Provide the (X, Y) coordinate of the cell's center where the given text is located.  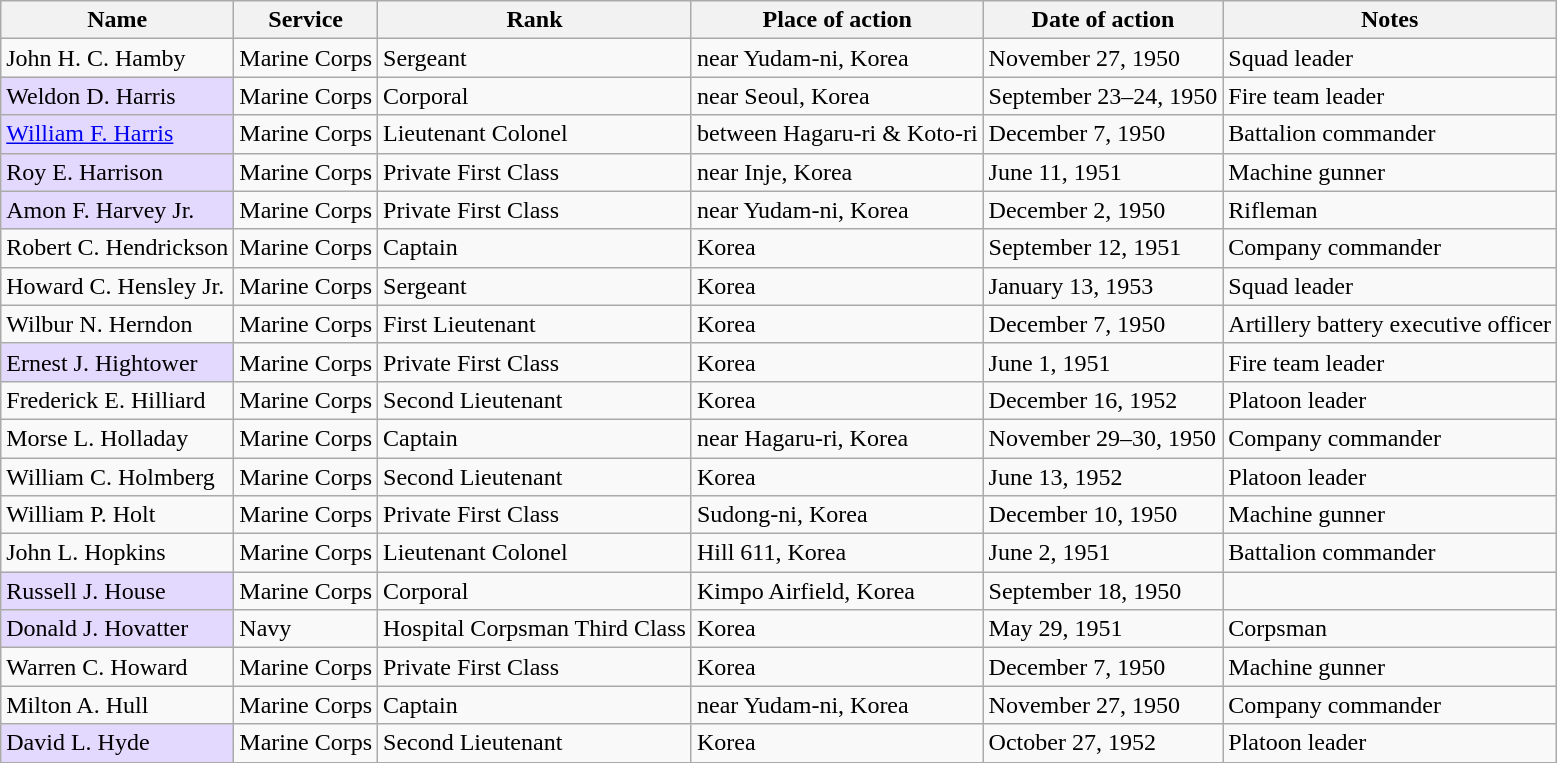
John L. Hopkins (118, 553)
Howard C. Hensley Jr. (118, 286)
November 29–30, 1950 (1103, 438)
Navy (306, 629)
Wilbur N. Herndon (118, 324)
Hill 611, Korea (837, 553)
Ernest J. Hightower (118, 362)
Warren C. Howard (118, 667)
Donald J. Hovatter (118, 629)
Hospital Corpsman Third Class (535, 629)
Service (306, 20)
June 1, 1951 (1103, 362)
Sudong-ni, Korea (837, 515)
Frederick E. Hilliard (118, 400)
December 10, 1950 (1103, 515)
Milton A. Hull (118, 705)
between Hagaru-ri & Koto-ri (837, 134)
Corpsman (1390, 629)
January 13, 1953 (1103, 286)
William F. Harris (118, 134)
John H. C. Hamby (118, 58)
June 11, 1951 (1103, 172)
June 13, 1952 (1103, 477)
near Inje, Korea (837, 172)
May 29, 1951 (1103, 629)
William C. Holmberg (118, 477)
Morse L. Holladay (118, 438)
Date of action (1103, 20)
December 16, 1952 (1103, 400)
Name (118, 20)
Russell J. House (118, 591)
Rank (535, 20)
Weldon D. Harris (118, 96)
Artillery battery executive officer (1390, 324)
Amon F. Harvey Jr. (118, 210)
Rifleman (1390, 210)
Kimpo Airfield, Korea (837, 591)
December 2, 1950 (1103, 210)
First Lieutenant (535, 324)
near Hagaru-ri, Korea (837, 438)
Place of action (837, 20)
September 23–24, 1950 (1103, 96)
Robert C. Hendrickson (118, 248)
near Seoul, Korea (837, 96)
Notes (1390, 20)
September 12, 1951 (1103, 248)
October 27, 1952 (1103, 743)
Roy E. Harrison (118, 172)
June 2, 1951 (1103, 553)
September 18, 1950 (1103, 591)
David L. Hyde (118, 743)
William P. Holt (118, 515)
